Extract the [x, y] coordinate from the center of the cell holding the provided text.  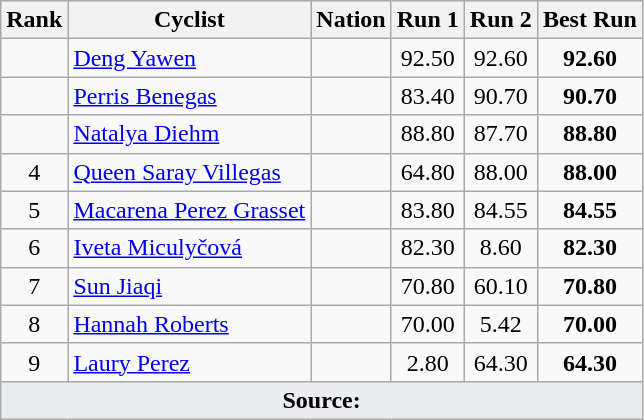
83.40 [428, 96]
83.80 [428, 210]
4 [34, 172]
Sun Jiaqi [190, 286]
Run 1 [428, 20]
Run 2 [500, 20]
Perris Benegas [190, 96]
8 [34, 324]
92.50 [428, 58]
Source: [322, 400]
Macarena Perez Grasset [190, 210]
Deng Yawen [190, 58]
5 [34, 210]
Best Run [590, 20]
8.60 [500, 248]
Nation [351, 20]
6 [34, 248]
7 [34, 286]
9 [34, 362]
Iveta Miculyčová [190, 248]
5.42 [500, 324]
2.80 [428, 362]
64.80 [428, 172]
Rank [34, 20]
Laury Perez [190, 362]
Cyclist [190, 20]
60.10 [500, 286]
Queen Saray Villegas [190, 172]
87.70 [500, 134]
Natalya Diehm [190, 134]
Hannah Roberts [190, 324]
